Pinpoint the cell where the given text exists, returning its [X, Y] midpoint coordinate. 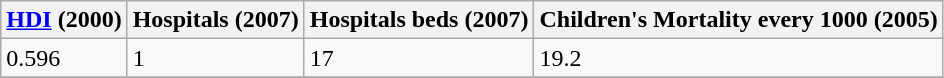
1 [216, 58]
Children's Mortality every 1000 (2005) [738, 20]
Hospitals (2007) [216, 20]
17 [419, 58]
19.2 [738, 58]
HDI (2000) [64, 20]
Hospitals beds (2007) [419, 20]
0.596 [64, 58]
